Provide the [x, y] coordinate of the cell's center where the given text is located.  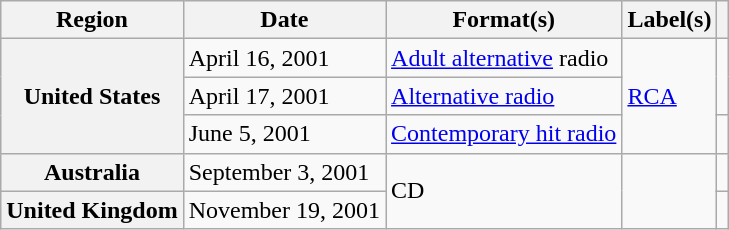
United Kingdom [92, 210]
Format(s) [504, 20]
Date [284, 20]
Label(s) [670, 20]
November 19, 2001 [284, 210]
CD [504, 191]
Region [92, 20]
September 3, 2001 [284, 172]
Adult alternative radio [504, 58]
RCA [670, 96]
April 17, 2001 [284, 96]
Alternative radio [504, 96]
Contemporary hit radio [504, 134]
April 16, 2001 [284, 58]
Australia [92, 172]
United States [92, 96]
June 5, 2001 [284, 134]
